Return [x, y] of the center of cell containing provided text 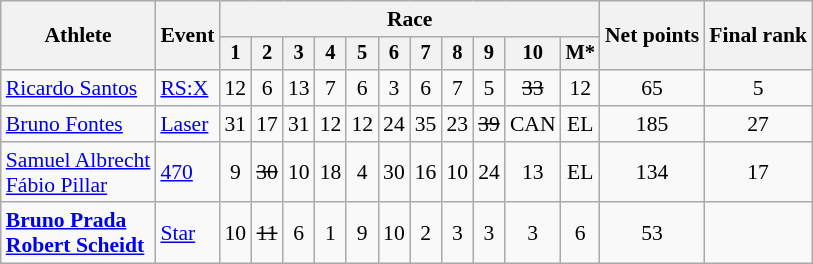
Athlete [78, 36]
RS:X [187, 88]
Bruno Fontes [78, 124]
27 [758, 124]
Laser [187, 124]
Race [409, 19]
23 [457, 124]
16 [426, 172]
Event [187, 36]
65 [652, 88]
Bruno PradaRobert Scheidt [78, 234]
Final rank [758, 36]
Star [187, 234]
470 [187, 172]
134 [652, 172]
Ricardo Santos [78, 88]
Net points [652, 36]
18 [331, 172]
11 [267, 234]
Samuel AlbrechtFábio Pillar [78, 172]
CAN [533, 124]
53 [652, 234]
8 [457, 54]
35 [426, 124]
39 [489, 124]
33 [533, 88]
185 [652, 124]
M* [580, 54]
